Provide the [X, Y] coordinate of the cell's center where the given text is located.  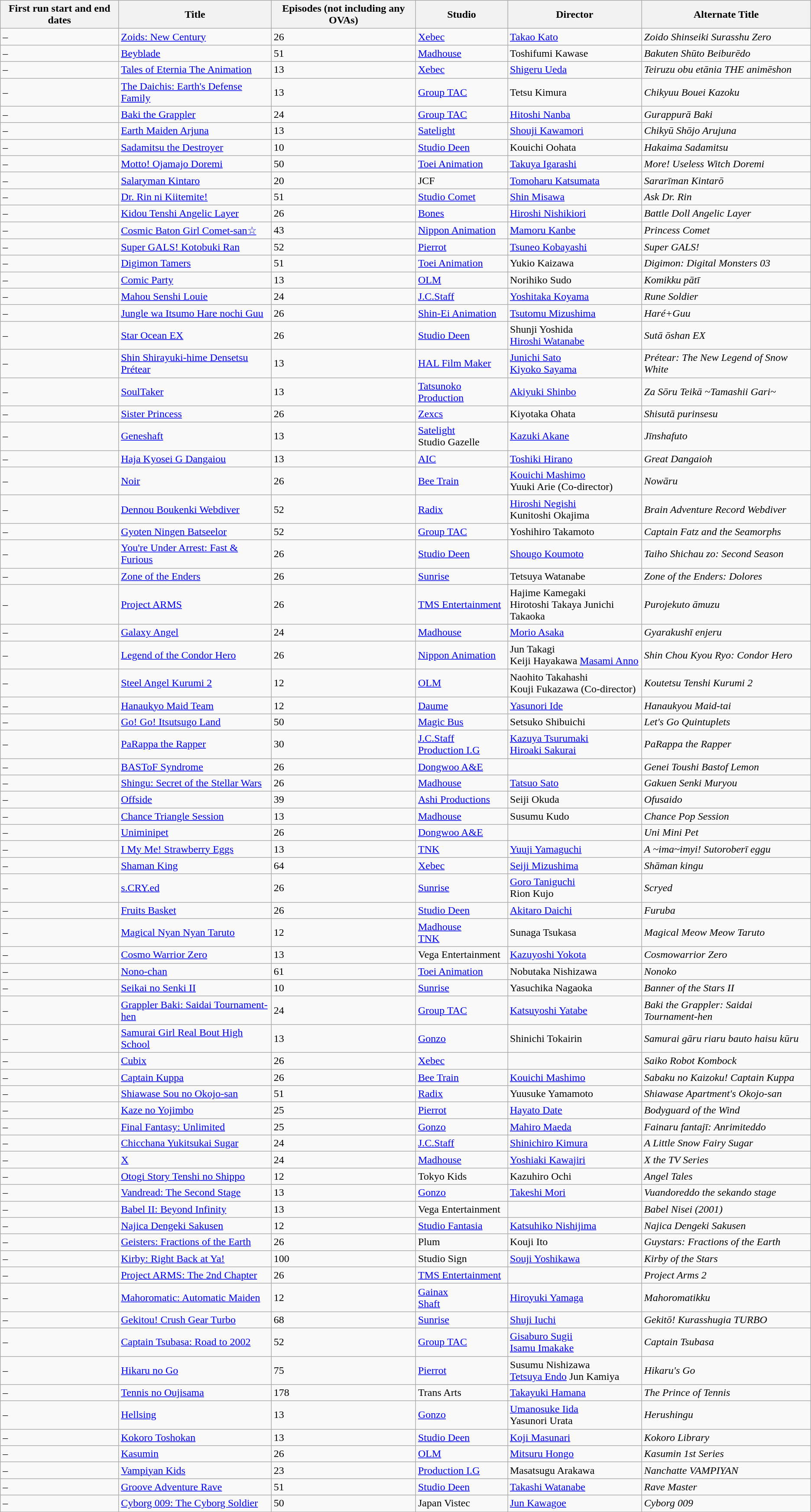
Guystars: Fractions of the Earth [726, 1242]
Legend of the Condor Hero [195, 655]
More! Useless Witch Doremi [726, 164]
Kokoro Library [726, 1437]
Babel Nisei (2001) [726, 1209]
Hanaukyou Maid-tai [726, 705]
Sister Princess [195, 414]
Uni Mini Pet [726, 833]
Director [575, 15]
Yuusuke Yamamoto [575, 1094]
AIC [461, 459]
Beyblade [195, 53]
Rave Master [726, 1487]
You're Under Arrest: Fast & Furious [195, 554]
Hajime KamegakiHirotoshi Takaya Junichi Takaoka [575, 604]
Takayuki Hamana [575, 1393]
I My Me! Strawberry Eggs [195, 849]
Salaryman Kintaro [195, 180]
Katsuhiko Nishijima [575, 1226]
TNK [461, 849]
Otogi Story Tenshi no Shippo [195, 1176]
Kouji Ito [575, 1242]
39 [343, 800]
Susumu Kudo [575, 816]
Tokyo Kids [461, 1176]
Trans Arts [461, 1393]
Kidou Tenshi Angelic Layer [195, 213]
43 [343, 230]
Hakaima Sadamitsu [726, 147]
Motto! Ojamajo Doremi [195, 164]
Shuji Iuchi [575, 1320]
Shiawase Sou no Okojo-san [195, 1094]
HAL Film Maker [461, 363]
Mahou Senshi Louie [195, 296]
Project Arms 2 [726, 1275]
Yasunori Ide [575, 705]
SoulTaker [195, 392]
Japan Vistec [461, 1503]
Nowāru [726, 481]
J.C.StaffProduction I.G [461, 744]
Kirby of the Stars [726, 1259]
Gakuen Senki Muryou [726, 783]
Kazuki Akane [575, 437]
Nobutaka Nishizawa [575, 971]
Studio Fantasia [461, 1226]
Tetsuya Watanabe [575, 576]
Chicchana Yukitsukai Sugar [195, 1143]
Yoshitaka Koyama [575, 296]
Ask Dr. Rin [726, 197]
A Little Snow Fairy Sugar [726, 1143]
Yoshiaki Kawajiri [575, 1160]
Go! Go! Itsutsugo Land [195, 722]
Takashi Watanabe [575, 1487]
Tatsuo Sato [575, 783]
First run start and end dates [60, 15]
Studio Comet [461, 197]
Masatsugu Arakawa [575, 1470]
Sararīman Kintarō [726, 180]
Daume [461, 705]
Plum [461, 1242]
Hiroshi Nishikiori [575, 213]
Steel Angel Kurumi 2 [195, 683]
Captain Tsubasa: Road to 2002 [195, 1342]
Teiruzu obu etānia THE animēshon [726, 70]
Samurai Girl Real Bout High School [195, 1038]
Tennis no Oujisama [195, 1393]
Tetsu Kimura [575, 92]
Alternate Title [726, 15]
Dr. Rin ni Kiitemite! [195, 197]
Jun TakagiKeiji Hayakawa Masami Anno [575, 655]
Setsuko Shibuichi [575, 722]
Shougo Koumoto [575, 554]
Kouichi MashimoYuuki Arie (Co-director) [575, 481]
Herushingu [726, 1415]
Angel Tales [726, 1176]
Hiroyuki Yamaga [575, 1297]
Samurai gāru riaru bauto haisu kūru [726, 1038]
Seikai no Senki II [195, 988]
Shunji YoshidaHiroshi Watanabe [575, 335]
Vampiyan Kids [195, 1470]
Jīnshafuto [726, 437]
Nono-chan [195, 971]
Studio Sign [461, 1259]
68 [343, 1320]
Hikaru's Go [726, 1370]
Episodes (not including any OVAs) [343, 15]
Zone of the Enders: Dolores [726, 576]
Cosmowarrior Zero [726, 955]
Dennou Boukenki Webdiver [195, 509]
Offside [195, 800]
Gurappurā Baki [726, 114]
Zone of the Enders [195, 576]
Comic Party [195, 280]
20 [343, 180]
The Daichis: Earth's Defense Family [195, 92]
Takeshi Mori [575, 1193]
Digimon: Digital Monsters 03 [726, 263]
Super GALS! [726, 247]
Chance Pop Session [726, 816]
Galaxy Angel [195, 633]
Gisaburo SugiiIsamu Imakake [575, 1342]
Takao Kato [575, 37]
Shiawase Apartment's Okojo-san [726, 1094]
Shāman kingu [726, 866]
61 [343, 971]
SatelightStudio Gazelle [461, 437]
Kasumin [195, 1454]
Scryed [726, 888]
Captain Tsubasa [726, 1342]
Tomoharu Katsumata [575, 180]
Shouji Kawamori [575, 131]
Noir [195, 481]
Kokoro Toshokan [195, 1437]
Magical Meow Meow Taruto [726, 932]
Title [195, 15]
Hikaru no Go [195, 1370]
Satelight [461, 131]
Yoshihiro Takamoto [575, 532]
Vandread: The Second Stage [195, 1193]
Shaman King [195, 866]
Mahoromatikku [726, 1297]
Jungle wa Itsumo Hare nochi Guu [195, 313]
Studio [461, 15]
Zoids: New Century [195, 37]
Tsutomu Mizushima [575, 313]
Fruits Basket [195, 910]
Sabaku no Kaizoku! Captain Kuppa [726, 1077]
Production I.G [461, 1470]
Magical Nyan Nyan Taruto [195, 932]
Banner of the Stars II [726, 988]
A ~ima~imyi! Sutoroberī eggu [726, 849]
Toshifumi Kawase [575, 53]
Hayato Date [575, 1110]
Yukio Kaizawa [575, 263]
Captain Fatz and the Seamorphs [726, 532]
Kirby: Right Back at Ya! [195, 1259]
64 [343, 866]
Cyborg 009: The Cyborg Soldier [195, 1503]
Seiji Mizushima [575, 866]
Hitoshi Nanba [575, 114]
Hanaukyo Maid Team [195, 705]
Komikku pātī [726, 280]
Mahoromatic: Automatic Maiden [195, 1297]
Akiyuki Shinbo [575, 392]
X the TV Series [726, 1160]
Yuuji Yamaguchi [575, 849]
Super GALS! Kotobuki Ran [195, 247]
Prétear: The New Legend of Snow White [726, 363]
Susumu NishizawaTetsuya Endo Jun Kamiya [575, 1370]
Shin Chou Kyou Ryo: Condor Hero [726, 655]
Shingu: Secret of the Stellar Wars [195, 783]
Koutetsu Tenshi Kurumi 2 [726, 683]
Furuba [726, 910]
Za Sōru Teikā ~Tamashii Gari~ [726, 392]
Kouichi Oohata [575, 147]
Chikyuu Bouei Kazoku [726, 92]
Toshiki Hirano [575, 459]
Project ARMS [195, 604]
The Prince of Tennis [726, 1393]
Jun Kawagoe [575, 1503]
GainaxShaft [461, 1297]
30 [343, 744]
100 [343, 1259]
Baki the Grappler [195, 114]
Nanchatte VAMPIYAN [726, 1470]
Babel II: Beyond Infinity [195, 1209]
Takuya Igarashi [575, 164]
Kouichi Mashimo [575, 1077]
BASToF Syndrome [195, 766]
Cosmic Baton Girl Comet-san☆ [195, 230]
178 [343, 1393]
Norihiko Sudo [575, 280]
Chikyū Shōjo Arujuna [726, 131]
Bodyguard of the Wind [726, 1110]
Genei Toushi Bastof Lemon [726, 766]
Great Dangaioh [726, 459]
Sutā ōshan EX [726, 335]
Purojekuto āmuzu [726, 604]
Ofusaido [726, 800]
Seiji Okuda [575, 800]
Kazuyoshi Yokota [575, 955]
Koji Masunari [575, 1437]
Vuandoreddo the sekando stage [726, 1193]
Shinichiro Kimura [575, 1143]
Kasumin 1st Series [726, 1454]
Akitaro Daichi [575, 910]
Chance Triangle Session [195, 816]
Geneshaft [195, 437]
Grappler Baki: Saidai Tournament-hen [195, 1010]
Gekitō! Kurasshugia TURBO [726, 1320]
Shin-Ei Animation [461, 313]
Taiho Shichau zo: Second Season [726, 554]
MadhouseTNK [461, 932]
Gyoten Ningen Batseelor [195, 532]
Haré+Guu [726, 313]
Nonoko [726, 971]
Hiroshi NegishiKunitoshi Okajima [575, 509]
Mitsuru Hongo [575, 1454]
Haja Kyosei G Dangaiou [195, 459]
JCF [461, 180]
Captain Kuppa [195, 1077]
Kazuhiro Ochi [575, 1176]
Junichi SatoKiyoko Sayama [575, 363]
Yasuchika Nagaoka [575, 988]
s.CRY.ed [195, 888]
Cosmo Warrior Zero [195, 955]
Brain Adventure Record Webdiver [726, 509]
Kiyotaka Ohata [575, 414]
Mamoru Kanbe [575, 230]
Tsuneo Kobayashi [575, 247]
Bakuten Shūto Beiburēdo [726, 53]
Shin Misawa [575, 197]
Souji Yoshikawa [575, 1259]
Umanosuke IidaYasunori Urata [575, 1415]
Tales of Eternia The Animation [195, 70]
Fainaru fantajī: Anrimiteddo [726, 1127]
Magic Bus [461, 722]
Shinichi Tokairin [575, 1038]
Hellsing [195, 1415]
75 [343, 1370]
Groove Adventure Rave [195, 1487]
Zoido Shinseiki Surasshu Zero [726, 37]
Earth Maiden Arjuna [195, 131]
Tatsunoko Production [461, 392]
Star Ocean EX [195, 335]
Gyarakushī enjeru [726, 633]
Gekitou! Crush Gear Turbo [195, 1320]
Cubix [195, 1061]
Katsuyoshi Yatabe [575, 1010]
X [195, 1160]
Final Fantasy: Unlimited [195, 1127]
Princess Comet [726, 230]
Kaze no Yojimbo [195, 1110]
Naohito TakahashiKouji Fukazawa (Co-director) [575, 683]
Shisutā purinsesu [726, 414]
Shigeru Ueda [575, 70]
Zexcs [461, 414]
Goro TaniguchiRion Kujo [575, 888]
Uniminipet [195, 833]
Cyborg 009 [726, 1503]
Morio Asaka [575, 633]
Battle Doll Angelic Layer [726, 213]
Saiko Robot Kombock [726, 1061]
Let's Go Quintuplets [726, 722]
Rune Soldier [726, 296]
Sunaga Tsukasa [575, 932]
Ashi Productions [461, 800]
Digimon Tamers [195, 263]
Baki the Grappler: Saidai Tournament-hen [726, 1010]
23 [343, 1470]
Bones [461, 213]
Shin Shirayuki-hime Densetsu Prétear [195, 363]
Geisters: Fractions of the Earth [195, 1242]
Project ARMS: The 2nd Chapter [195, 1275]
Mahiro Maeda [575, 1127]
Sadamitsu the Destroyer [195, 147]
Kazuya TsurumakiHiroaki Sakurai [575, 744]
